Identify which cell holds the provided text, then report its (x, y) central coordinate. 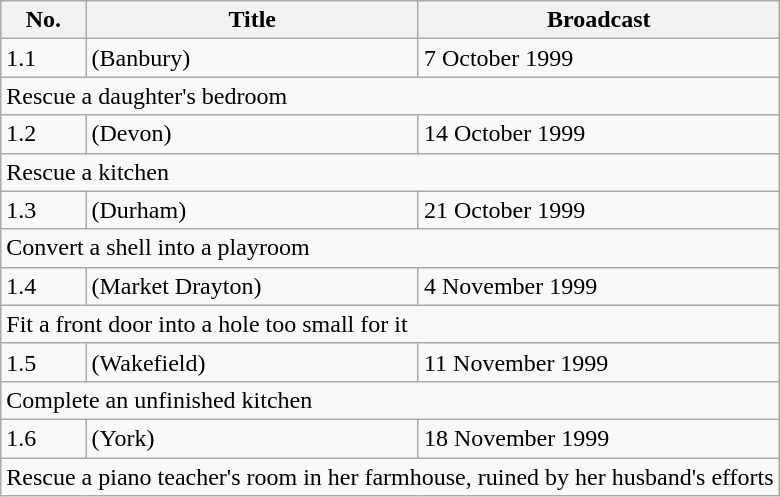
(Durham) (252, 210)
(Wakefield) (252, 362)
Complete an unfinished kitchen (390, 400)
11 November 1999 (598, 362)
Rescue a kitchen (390, 172)
No. (44, 20)
4 November 1999 (598, 286)
(Banbury) (252, 58)
Title (252, 20)
1.2 (44, 134)
Broadcast (598, 20)
Fit a front door into a hole too small for it (390, 324)
18 November 1999 (598, 438)
1.3 (44, 210)
Convert a shell into a playroom (390, 248)
14 October 1999 (598, 134)
1.5 (44, 362)
(Market Drayton) (252, 286)
(Devon) (252, 134)
Rescue a piano teacher's room in her farmhouse, ruined by her husband's efforts (390, 477)
1.6 (44, 438)
1.1 (44, 58)
(York) (252, 438)
Rescue a daughter's bedroom (390, 96)
1.4 (44, 286)
21 October 1999 (598, 210)
7 October 1999 (598, 58)
